Scan for the cell matching the given text and deliver its (x, y) coordinate at center. 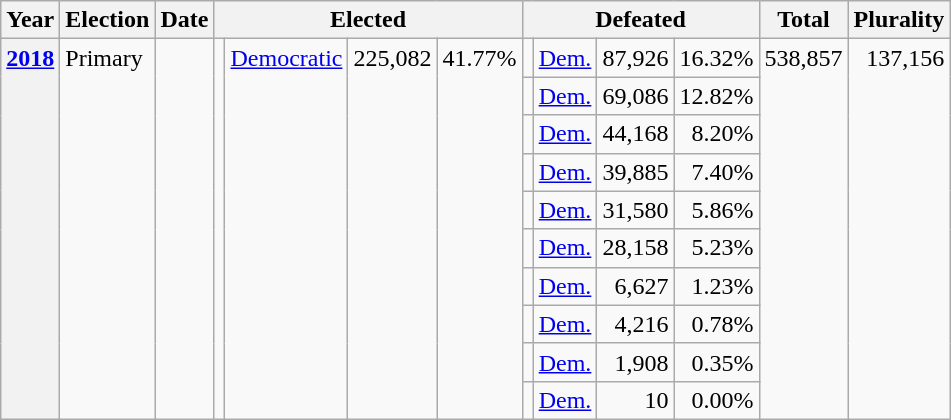
Elected (368, 20)
6,627 (636, 286)
5.23% (716, 248)
Primary (108, 230)
4,216 (636, 324)
10 (636, 400)
Total (804, 20)
Election (108, 20)
12.82% (716, 96)
87,926 (636, 58)
0.78% (716, 324)
16.32% (716, 58)
28,158 (636, 248)
31,580 (636, 210)
41.77% (480, 230)
39,885 (636, 172)
44,168 (636, 134)
1,908 (636, 362)
Plurality (899, 20)
69,086 (636, 96)
0.35% (716, 362)
Democratic (286, 230)
137,156 (899, 230)
Date (184, 20)
225,082 (392, 230)
538,857 (804, 230)
7.40% (716, 172)
Year (30, 20)
0.00% (716, 400)
8.20% (716, 134)
5.86% (716, 210)
1.23% (716, 286)
2018 (30, 230)
Defeated (640, 20)
